Extract the (x, y) coordinate from the center of the cell holding the provided text.  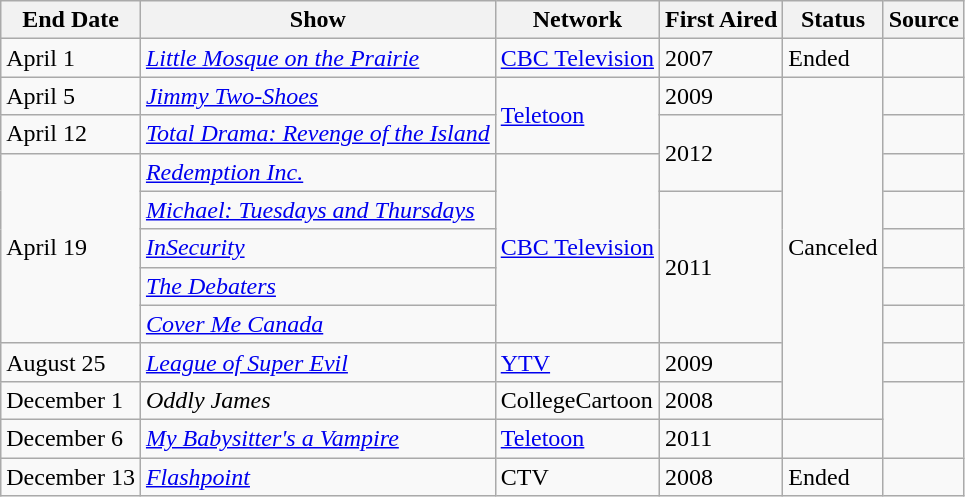
2007 (722, 58)
My Babysitter's a Vampire (318, 438)
Total Drama: Revenge of the Island (318, 134)
April 12 (71, 134)
Oddly James (318, 400)
2012 (722, 153)
December 1 (71, 400)
December 13 (71, 477)
Redemption Inc. (318, 172)
CollegeCartoon (577, 400)
End Date (71, 20)
Michael: Tuesdays and Thursdays (318, 210)
Little Mosque on the Prairie (318, 58)
CTV (577, 477)
The Debaters (318, 286)
April 19 (71, 248)
April 5 (71, 96)
August 25 (71, 362)
Jimmy Two-Shoes (318, 96)
YTV (577, 362)
April 1 (71, 58)
December 6 (71, 438)
Cover Me Canada (318, 324)
Canceled (833, 248)
Show (318, 20)
Flashpoint (318, 477)
Network (577, 20)
Status (833, 20)
First Aired (722, 20)
InSecurity (318, 248)
League of Super Evil (318, 362)
Source (924, 20)
